Provide the (x, y) coordinate of the cell's center where the given text is located.  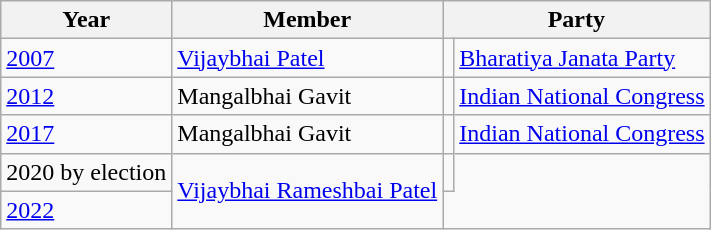
2007 (86, 58)
2012 (86, 96)
2022 (86, 210)
Vijaybhai Patel (308, 58)
2017 (86, 134)
Vijaybhai Rameshbai Patel (308, 191)
Year (86, 20)
Bharatiya Janata Party (582, 58)
2020 by election (86, 172)
Party (576, 20)
Member (308, 20)
